Extract the [x, y] coordinate from the center of the cell holding the provided text.  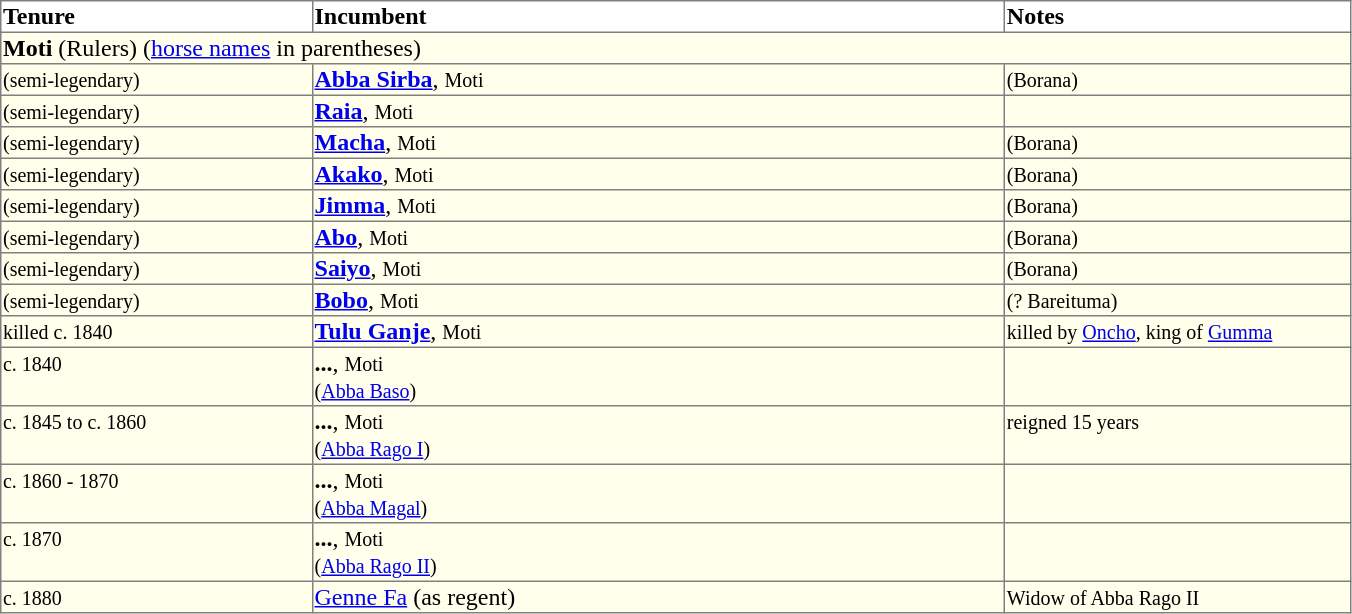
..., Moti(Abba Baso) [658, 376]
Tulu Ganje, Moti [658, 332]
reigned 15 years [1178, 435]
Saiyo, Moti [658, 269]
Bobo, Moti [658, 300]
..., Moti(Abba Magal) [658, 493]
Akako, Moti [658, 174]
Incumbent [658, 17]
c. 1880 [157, 597]
killed c. 1840 [157, 332]
..., Moti(Abba Rago II) [658, 552]
Macha, Moti [658, 143]
(? Bareituma) [1178, 300]
Widow of Abba Rago II [1178, 597]
c. 1870 [157, 552]
Tenure [157, 17]
Jimma, Moti [658, 206]
Notes [1178, 17]
killed by Oncho, king of Gumma [1178, 332]
..., Moti(Abba Rago I) [658, 435]
c. 1860 - 1870 [157, 493]
c. 1840 [157, 376]
Raia, Moti [658, 111]
Abo, Moti [658, 237]
Abba Sirba, Moti [658, 80]
c. 1845 to c. 1860 [157, 435]
Moti (Rulers) (horse names in parentheses) [676, 48]
Genne Fa (as regent) [658, 597]
